For the text-containing cell, return its midpoint in [x, y] coordinate format. 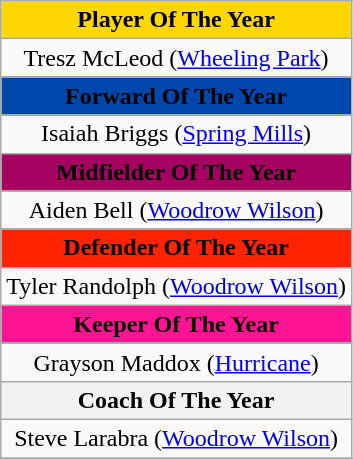
Tyler Randolph (Woodrow Wilson) [176, 286]
Tresz McLeod (Wheeling Park) [176, 58]
Midfielder Of The Year [176, 172]
Player Of The Year [176, 20]
Coach Of The Year [176, 400]
Isaiah Briggs (Spring Mills) [176, 134]
Aiden Bell (Woodrow Wilson) [176, 210]
Steve Larabra (Woodrow Wilson) [176, 438]
Grayson Maddox (Hurricane) [176, 362]
Forward Of The Year [176, 96]
Keeper Of The Year [176, 324]
Defender Of The Year [176, 248]
